Detect which cell encompasses the target text, then output its (x, y) center coordinate. 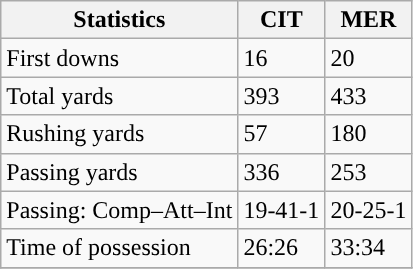
Total yards (120, 96)
393 (282, 96)
33:34 (368, 248)
20 (368, 58)
253 (368, 172)
Passing yards (120, 172)
Passing: Comp–Att–Int (120, 210)
19-41-1 (282, 210)
26:26 (282, 248)
First downs (120, 58)
CIT (282, 20)
MER (368, 20)
336 (282, 172)
Rushing yards (120, 134)
16 (282, 58)
Time of possession (120, 248)
Statistics (120, 20)
433 (368, 96)
20-25-1 (368, 210)
57 (282, 134)
180 (368, 134)
